Identify which cell holds the provided text, then report its (X, Y) central coordinate. 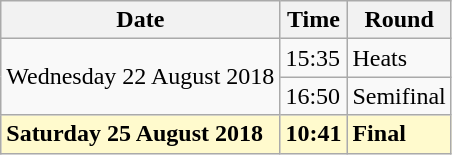
Semifinal (399, 96)
15:35 (314, 58)
Heats (399, 58)
16:50 (314, 96)
Final (399, 134)
Wednesday 22 August 2018 (140, 77)
Saturday 25 August 2018 (140, 134)
Date (140, 20)
Round (399, 20)
10:41 (314, 134)
Time (314, 20)
